Capture the cell that displays the provided text and extract its [x, y] central coordinate. 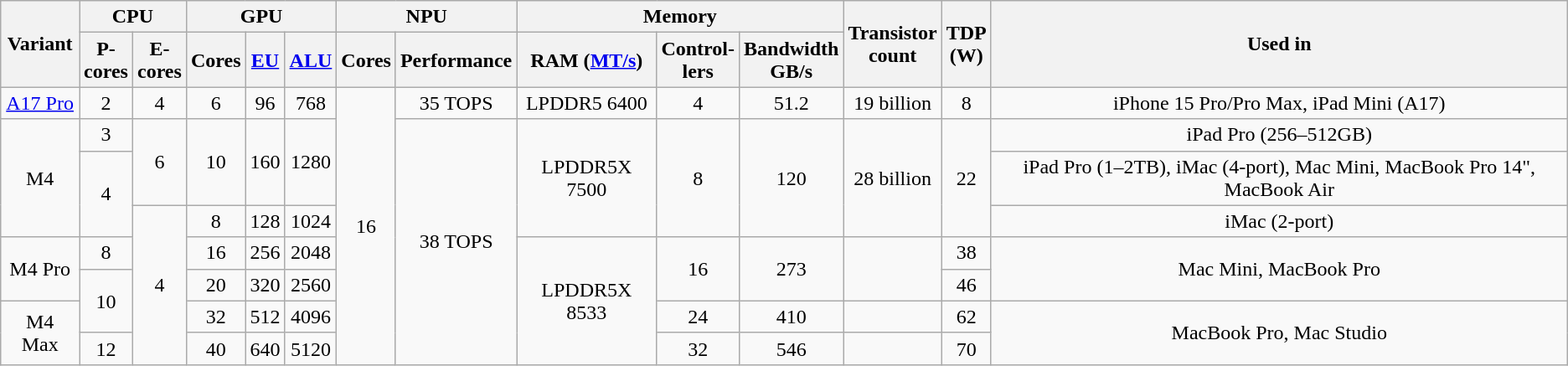
20 [216, 285]
TDP(W) [967, 44]
MacBook Pro, Mac Studio [1279, 332]
1024 [311, 221]
24 [699, 317]
512 [265, 317]
E-cores [159, 60]
5120 [311, 348]
M4 [40, 178]
4096 [311, 317]
28 billion [893, 178]
96 [265, 103]
P-cores [106, 60]
Transistorcount [893, 44]
38 TOPS [456, 241]
EU [265, 60]
Mac Mini, MacBook Pro [1279, 269]
640 [265, 348]
2048 [311, 253]
38 [967, 253]
Control-lers [699, 60]
128 [265, 221]
M4 Max [40, 332]
1280 [311, 162]
iMac (2-port) [1279, 221]
LPDDR5 6400 [586, 103]
M4 Pro [40, 269]
22 [967, 178]
iPhone 15 Pro/Pro Max, iPad Mini (A17) [1279, 103]
3 [106, 135]
Used in [1279, 44]
62 [967, 317]
BandwidthGB/s [791, 60]
ALU [311, 60]
273 [791, 269]
A17 Pro [40, 103]
Variant [40, 44]
NPU [427, 17]
35 TOPS [456, 103]
CPU [133, 17]
12 [106, 348]
LPDDR5X 8533 [586, 301]
320 [265, 285]
Performance [456, 60]
40 [216, 348]
Memory [680, 17]
70 [967, 348]
iPad Pro (256–512GB) [1279, 135]
19 billion [893, 103]
256 [265, 253]
2560 [311, 285]
546 [791, 348]
GPU [261, 17]
160 [265, 162]
iPad Pro (1–2TB), iMac (4-port), Mac Mini, MacBook Pro 14", MacBook Air [1279, 178]
RAM (MT/s) [586, 60]
120 [791, 178]
2 [106, 103]
51.2 [791, 103]
LPDDR5X 7500 [586, 178]
46 [967, 285]
768 [311, 103]
410 [791, 317]
